Detect which cell encompasses the target text, then output its [x, y] center coordinate. 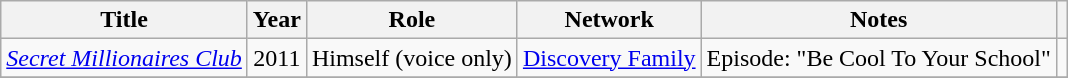
Role [412, 20]
Network [609, 20]
Notes [878, 20]
Discovery Family [609, 58]
Secret Millionaires Club [124, 58]
2011 [276, 58]
Title [124, 20]
Episode: "Be Cool To Your School" [878, 58]
Year [276, 20]
Himself (voice only) [412, 58]
